Detect which cell encompasses the target text, then output its [x, y] center coordinate. 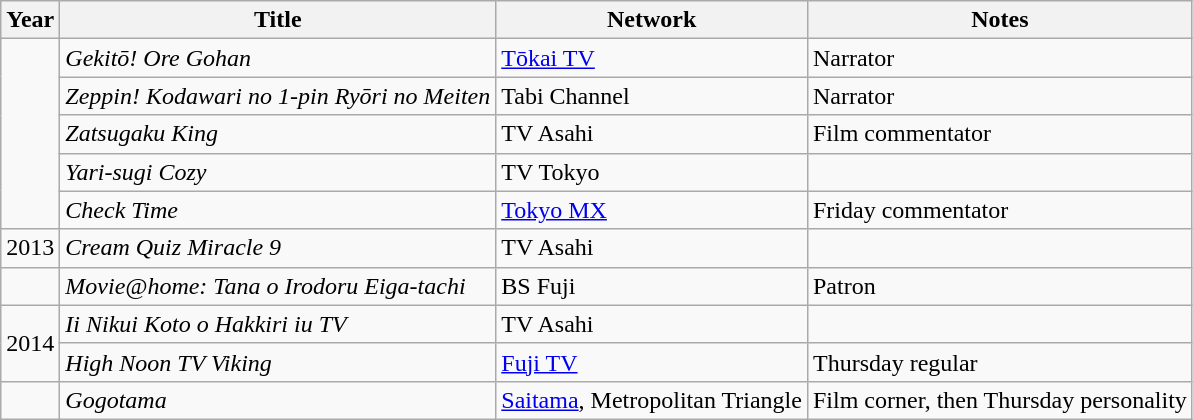
Friday commentator [1000, 210]
2014 [30, 343]
Check Time [278, 210]
Notes [1000, 20]
Zatsugaku King [278, 134]
Saitama, Metropolitan Triangle [652, 400]
TV Tokyo [652, 172]
Movie@home: Tana o Irodoru Eiga-tachi [278, 286]
Year [30, 20]
2013 [30, 248]
Tōkai TV [652, 58]
Gogotama [278, 400]
Zeppin! Kodawari no 1-pin Ryōri no Meiten [278, 96]
Ii Nikui Koto o Hakkiri iu TV [278, 324]
Film commentator [1000, 134]
Title [278, 20]
Network [652, 20]
Patron [1000, 286]
Tokyo MX [652, 210]
Film corner, then Thursday personality [1000, 400]
Thursday regular [1000, 362]
Yari-sugi Cozy [278, 172]
Gekitō! Ore Gohan [278, 58]
Fuji TV [652, 362]
Cream Quiz Miracle 9 [278, 248]
BS Fuji [652, 286]
Tabi Channel [652, 96]
High Noon TV Viking [278, 362]
